Identify which cell holds the provided text, then report its (x, y) central coordinate. 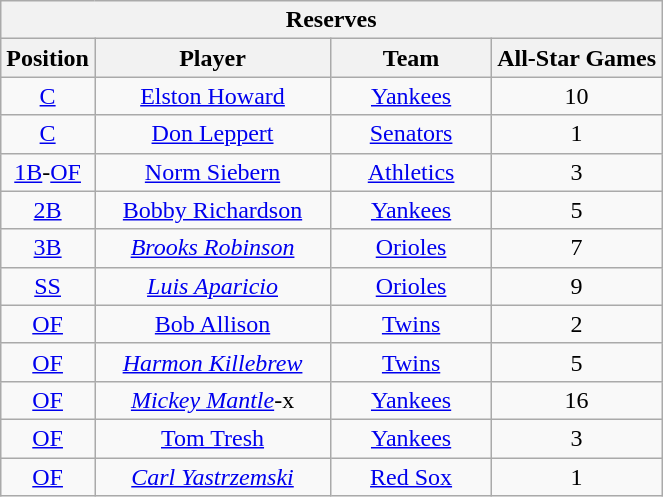
Senators (412, 134)
Luis Aparicio (212, 286)
Elston Howard (212, 96)
Player (212, 58)
10 (577, 96)
Red Sox (412, 477)
Athletics (412, 172)
Don Leppert (212, 134)
Mickey Mantle-x (212, 400)
Brooks Robinson (212, 248)
Tom Tresh (212, 438)
16 (577, 400)
9 (577, 286)
Harmon Killebrew (212, 362)
Reserves (332, 20)
3B (48, 248)
Team (412, 58)
Position (48, 58)
2 (577, 324)
Carl Yastrzemski (212, 477)
2B (48, 210)
Bob Allison (212, 324)
All-Star Games (577, 58)
1B-OF (48, 172)
Bobby Richardson (212, 210)
7 (577, 248)
Norm Siebern (212, 172)
SS (48, 286)
